Locate the cell with the specified text and output its (x, y) center coordinate. 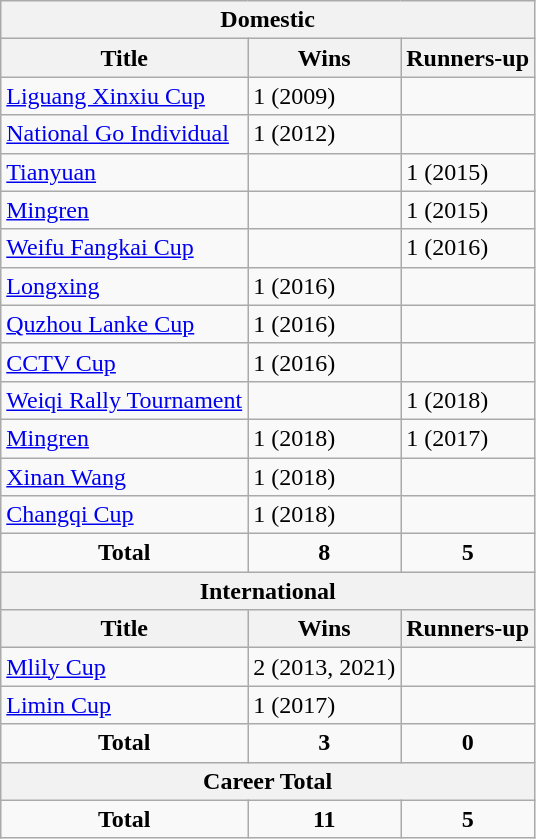
1 (2009) (324, 96)
8 (324, 553)
0 (468, 743)
1 (2012) (324, 134)
Limin Cup (124, 705)
Longxing (124, 286)
Weiqi Rally Tournament (124, 400)
CCTV Cup (124, 362)
Career Total (268, 781)
11 (324, 819)
Xinan Wang (124, 477)
Weifu Fangkai Cup (124, 248)
Quzhou Lanke Cup (124, 324)
3 (324, 743)
Changqi Cup (124, 515)
2 (2013, 2021) (324, 667)
Domestic (268, 20)
Liguang Xinxiu Cup (124, 96)
International (268, 591)
Tianyuan (124, 172)
Mlily Cup (124, 667)
National Go Individual (124, 134)
